Detect which cell encompasses the target text, then output its (X, Y) center coordinate. 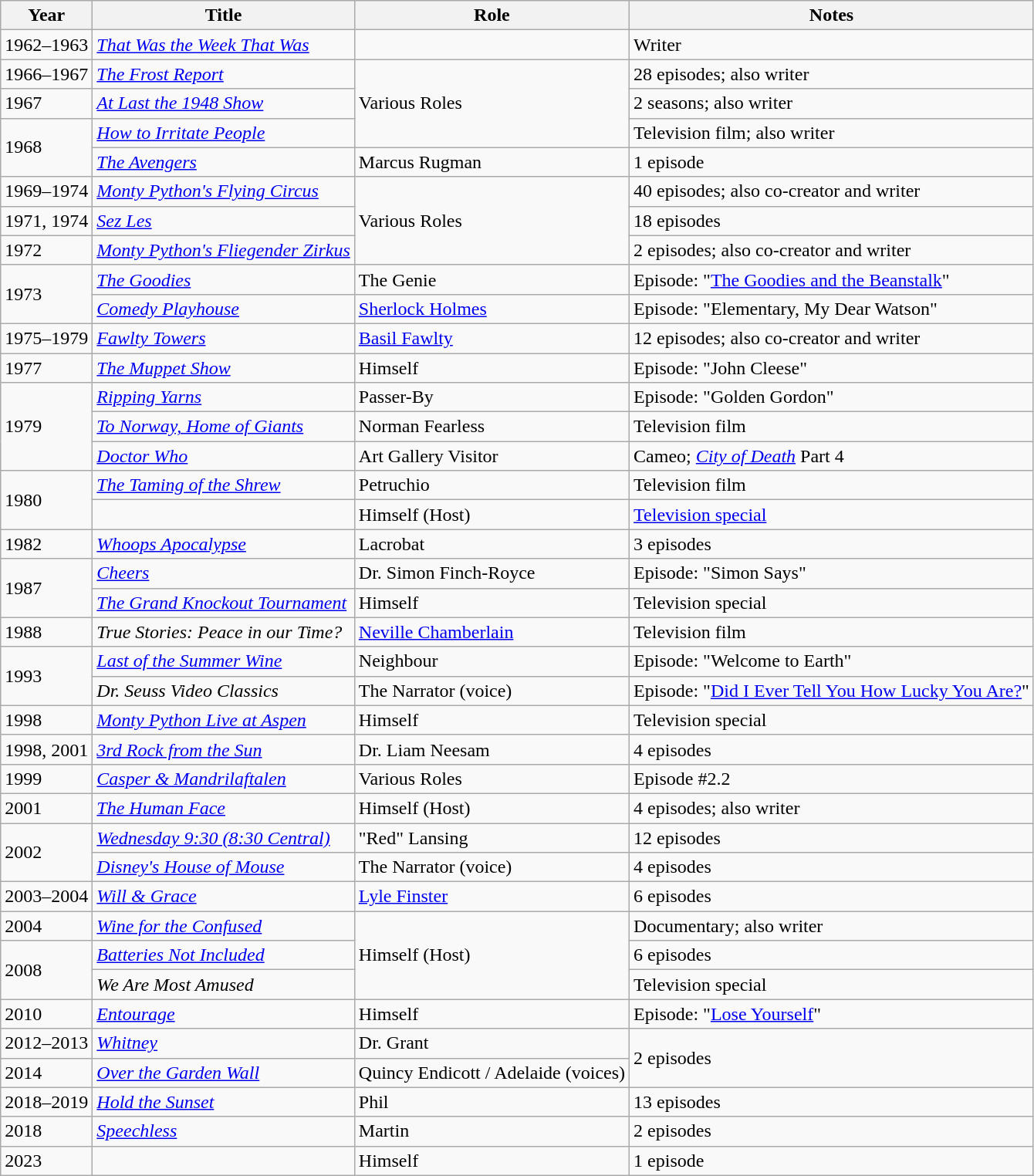
Episode: "Golden Gordon" (832, 397)
True Stories: Peace in our Time? (224, 632)
Cameo; City of Death Part 4 (832, 456)
18 episodes (832, 221)
2018–2019 (46, 1102)
Comedy Playhouse (224, 309)
Cheers (224, 573)
1980 (46, 500)
Episode: "Elementary, My Dear Watson" (832, 309)
2 episodes; also co-creator and writer (832, 250)
Episode: "Did I Ever Tell You How Lucky You Are?" (832, 691)
We Are Most Amused (224, 985)
The Goodies (224, 279)
Dr. Liam Neesam (492, 749)
Batteries Not Included (224, 955)
Basil Fawlty (492, 338)
1979 (46, 427)
2001 (46, 808)
Episode: "John Cleese" (832, 368)
2008 (46, 970)
1975–1979 (46, 338)
Petruchio (492, 485)
2012–2013 (46, 1043)
1988 (46, 632)
At Last the 1948 Show (224, 103)
Sherlock Holmes (492, 309)
1968 (46, 147)
Monty Python's Fliegender Zirkus (224, 250)
1972 (46, 250)
The Genie (492, 279)
Passer-By (492, 397)
Quincy Endicott / Adelaide (voices) (492, 1073)
Marcus Rugman (492, 162)
Lyle Finster (492, 897)
2010 (46, 1014)
Whoops Apocalypse (224, 544)
12 episodes (832, 837)
Speechless (224, 1131)
Role (492, 15)
Dr. Simon Finch-Royce (492, 573)
Episode #2.2 (832, 779)
The Grand Knockout Tournament (224, 603)
"Red" Lansing (492, 837)
Martin (492, 1131)
3rd Rock from the Sun (224, 749)
13 episodes (832, 1102)
2023 (46, 1161)
1969–1974 (46, 191)
40 episodes; also co-creator and writer (832, 191)
2002 (46, 852)
1973 (46, 294)
Casper & Mandrilaftalen (224, 779)
The Avengers (224, 162)
Norman Fearless (492, 427)
12 episodes; also co-creator and writer (832, 338)
Doctor Who (224, 456)
How to Irritate People (224, 133)
2018 (46, 1131)
Documentary; also writer (832, 926)
1971, 1974 (46, 221)
1977 (46, 368)
Dr. Grant (492, 1043)
3 episodes (832, 544)
Wine for the Confused (224, 926)
1999 (46, 779)
Will & Grace (224, 897)
Episode: "Welcome to Earth" (832, 661)
28 episodes; also writer (832, 74)
Fawlty Towers (224, 338)
4 episodes; also writer (832, 808)
Title (224, 15)
The Frost Report (224, 74)
The Muppet Show (224, 368)
Wednesday 9:30 (8:30 Central) (224, 837)
Neighbour (492, 661)
1998 (46, 720)
To Norway, Home of Giants (224, 427)
Notes (832, 15)
1993 (46, 676)
Monty Python's Flying Circus (224, 191)
Last of the Summer Wine (224, 661)
Sez Les (224, 221)
The Taming of the Shrew (224, 485)
1962–1963 (46, 45)
Phil (492, 1102)
Monty Python Live at Aspen (224, 720)
1967 (46, 103)
Television film; also writer (832, 133)
1966–1967 (46, 74)
1982 (46, 544)
2003–2004 (46, 897)
Whitney (224, 1043)
Episode: "Lose Yourself" (832, 1014)
1987 (46, 588)
Lacrobat (492, 544)
Dr. Seuss Video Classics (224, 691)
Art Gallery Visitor (492, 456)
Neville Chamberlain (492, 632)
2 seasons; also writer (832, 103)
1998, 2001 (46, 749)
That Was the Week That Was (224, 45)
Writer (832, 45)
The Human Face (224, 808)
Episode: "Simon Says" (832, 573)
Entourage (224, 1014)
2004 (46, 926)
Over the Garden Wall (224, 1073)
2014 (46, 1073)
Year (46, 15)
Ripping Yarns (224, 397)
Disney's House of Mouse (224, 867)
Hold the Sunset (224, 1102)
Episode: "The Goodies and the Beanstalk" (832, 279)
